Scan for the cell matching the given text and deliver its [X, Y] coordinate at center. 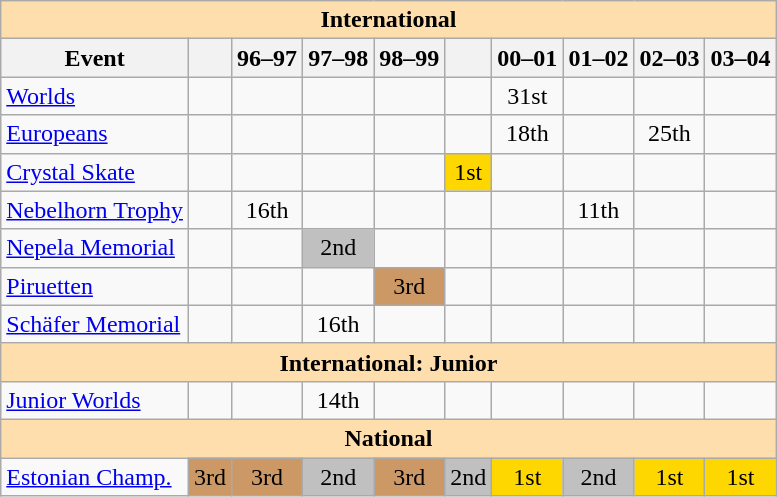
Europeans [95, 134]
National [388, 438]
25th [670, 134]
03–04 [740, 58]
Worlds [95, 96]
Nebelhorn Trophy [95, 210]
96–97 [268, 58]
11th [598, 210]
18th [528, 134]
International: Junior [388, 362]
Junior Worlds [95, 400]
International [388, 20]
Event [95, 58]
Crystal Skate [95, 172]
14th [338, 400]
02–03 [670, 58]
Nepela Memorial [95, 248]
98–99 [410, 58]
31st [528, 96]
97–98 [338, 58]
00–01 [528, 58]
Estonian Champ. [95, 477]
Schäfer Memorial [95, 324]
01–02 [598, 58]
Piruetten [95, 286]
